Identify which cell holds the provided text, then report its [x, y] central coordinate. 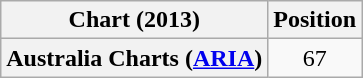
Australia Charts (ARIA) [134, 58]
67 [315, 58]
Position [315, 20]
Chart (2013) [134, 20]
